Identify which cell holds the provided text, then report its (X, Y) central coordinate. 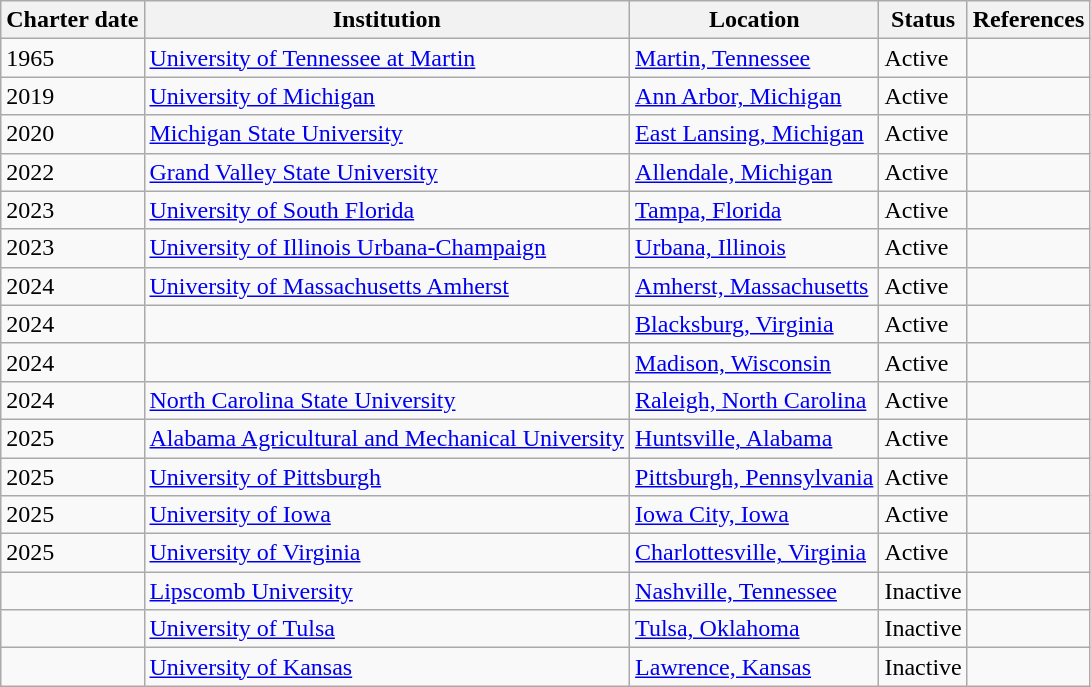
Amherst, Massachusetts (754, 286)
North Carolina State University (387, 400)
Lawrence, Kansas (754, 667)
Tulsa, Oklahoma (754, 629)
1965 (72, 58)
Nashville, Tennessee (754, 591)
2019 (72, 96)
University of Tennessee at Martin (387, 58)
Michigan State University (387, 134)
References (1028, 20)
East Lansing, Michigan (754, 134)
University of Massachusetts Amherst (387, 286)
Ann Arbor, Michigan (754, 96)
Pittsburgh, Pennsylvania (754, 477)
Location (754, 20)
Iowa City, Iowa (754, 515)
University of Illinois Urbana-Champaign (387, 248)
Blacksburg, Virginia (754, 324)
Charlottesville, Virginia (754, 553)
Institution (387, 20)
Allendale, Michigan (754, 172)
Status (923, 20)
University of Kansas (387, 667)
Madison, Wisconsin (754, 362)
University of Michigan (387, 96)
Grand Valley State University (387, 172)
2022 (72, 172)
Raleigh, North Carolina (754, 400)
Huntsville, Alabama (754, 438)
2020 (72, 134)
Alabama Agricultural and Mechanical University (387, 438)
University of Iowa (387, 515)
University of Virginia (387, 553)
Charter date (72, 20)
Urbana, Illinois (754, 248)
University of Pittsburgh (387, 477)
Lipscomb University (387, 591)
Tampa, Florida (754, 210)
Martin, Tennessee (754, 58)
University of South Florida (387, 210)
University of Tulsa (387, 629)
